Output the [X, Y] coordinate of the center of the cell containing the given text.  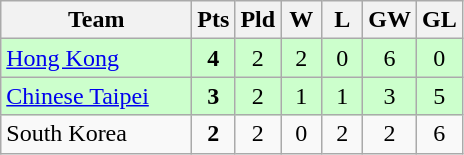
Pld [258, 20]
Pts [214, 20]
5 [439, 96]
Chinese Taipei [96, 96]
L [342, 20]
GL [439, 20]
Team [96, 20]
W [302, 20]
Hong Kong [96, 58]
South Korea [96, 134]
GW [390, 20]
4 [214, 58]
